Detect which cell encompasses the target text, then output its [X, Y] center coordinate. 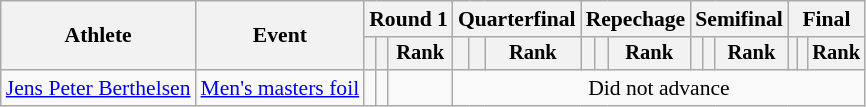
Round 1 [408, 19]
Did not advance [659, 88]
Jens Peter Berthelsen [98, 88]
Men's masters foil [280, 88]
Final [826, 19]
Event [280, 36]
Athlete [98, 36]
Semifinal [739, 19]
Repechage [636, 19]
Quarterfinal [517, 19]
